For the text-containing cell, return its midpoint in (X, Y) coordinate format. 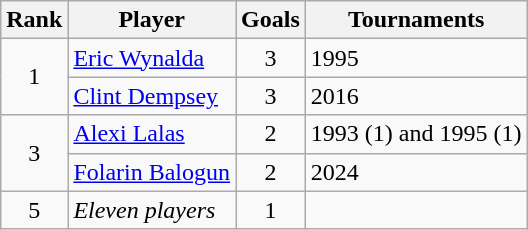
Alexi Lalas (152, 134)
1993 (1) and 1995 (1) (416, 134)
Rank (34, 20)
Eric Wynalda (152, 58)
Goals (271, 20)
Clint Dempsey (152, 96)
2016 (416, 96)
Tournaments (416, 20)
Eleven players (152, 210)
5 (34, 210)
Folarin Balogun (152, 172)
2024 (416, 172)
Player (152, 20)
1995 (416, 58)
